Pinpoint the cell where the given text exists, returning its (X, Y) midpoint coordinate. 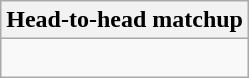
Head-to-head matchup (125, 20)
